Determine the [X, Y] coordinate at the center of the cell enclosing the given text.  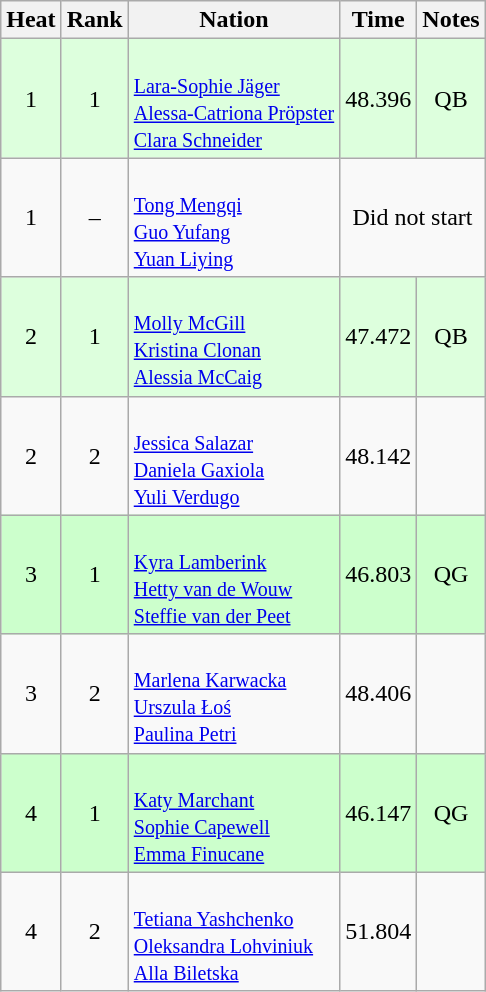
Nation [234, 20]
Katy MarchantSophie CapewellEmma Finucane [234, 812]
Time [378, 20]
– [94, 218]
Tetiana YashchenkoOleksandra LohviniukAlla Biletska [234, 932]
Lara-Sophie JägerAlessa-Catriona PröpsterClara Schneider [234, 98]
46.147 [378, 812]
Molly McGillKristina ClonanAlessia McCaig [234, 336]
Kyra LamberinkHetty van de WouwSteffie van der Peet [234, 574]
Marlena KarwackaUrszula ŁośPaulina Petri [234, 694]
48.396 [378, 98]
51.804 [378, 932]
Tong MengqiGuo YufangYuan Liying [234, 218]
48.142 [378, 456]
48.406 [378, 694]
Did not start [412, 218]
46.803 [378, 574]
Rank [94, 20]
Jessica SalazarDaniela GaxiolaYuli Verdugo [234, 456]
Notes [451, 20]
Heat [31, 20]
47.472 [378, 336]
